Provide the [x, y] coordinate of the cell's center where the given text is located.  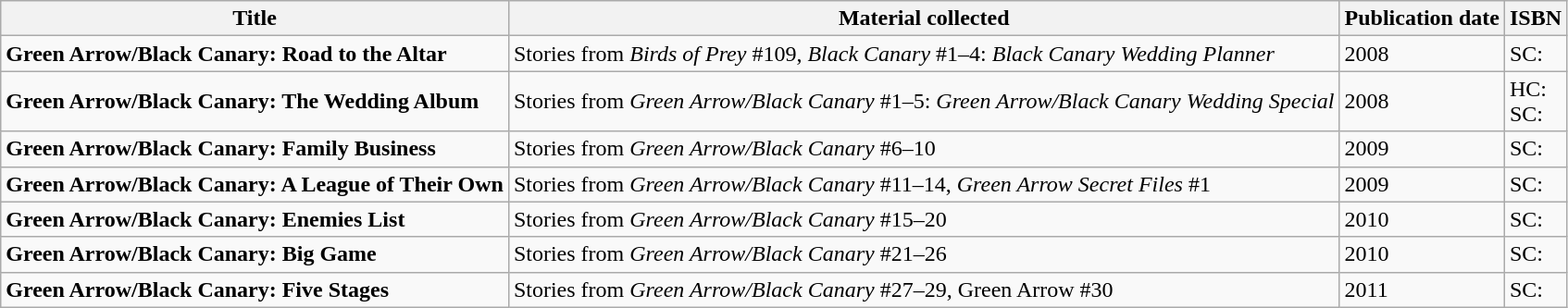
Material collected [924, 18]
Stories from Green Arrow/Black Canary #15–20 [924, 219]
Stories from Green Arrow/Black Canary #27–29, Green Arrow #30 [924, 290]
Title [255, 18]
Green Arrow/Black Canary: Enemies List [255, 219]
2011 [1422, 290]
Stories from Green Arrow/Black Canary #11–14, Green Arrow Secret Files #1 [924, 184]
Publication date [1422, 18]
Green Arrow/Black Canary: A League of Their Own [255, 184]
HC: SC: [1535, 102]
Stories from Green Arrow/Black Canary #1–5: Green Arrow/Black Canary Wedding Special [924, 102]
Green Arrow/Black Canary: Five Stages [255, 290]
Stories from Green Arrow/Black Canary #21–26 [924, 254]
Green Arrow/Black Canary: Family Business [255, 149]
Green Arrow/Black Canary: Road to the Altar [255, 54]
Stories from Green Arrow/Black Canary #6–10 [924, 149]
Green Arrow/Black Canary: The Wedding Album [255, 102]
Stories from Birds of Prey #109, Black Canary #1–4: Black Canary Wedding Planner [924, 54]
Green Arrow/Black Canary: Big Game [255, 254]
ISBN [1535, 18]
